Search for the cell housing the specified text and yield its [x, y] center coordinate. 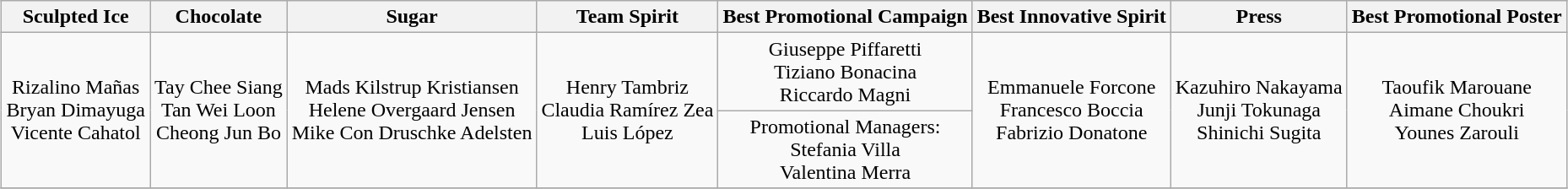
Emmanuele Forcone Francesco Boccia Fabrizio Donatone [1072, 111]
Team Spirit [628, 17]
Taoufik Marouane Aimane Choukri Younes Zarouli [1457, 111]
Rizalino Mañas Bryan Dimayuga Vicente Cahatol [76, 111]
Kazuhiro Nakayama Junji Tokunaga Shinichi Sugita [1259, 111]
Best Promotional Campaign [846, 17]
Promotional Managers: Stefania Villa Valentina Merra [846, 149]
Tay Chee Siang Tan Wei Loon Cheong Jun Bo [219, 111]
Best Promotional Poster [1457, 17]
Giuseppe Piffaretti Tiziano Bonacina Riccardo Magni [846, 72]
Sculpted Ice [76, 17]
Best Innovative Spirit [1072, 17]
Press [1259, 17]
Henry Tambriz Claudia Ramírez Zea Luis López [628, 111]
Sugar [412, 17]
Chocolate [219, 17]
Mads Kilstrup Kristiansen Helene Overgaard Jensen Mike Con Druschke Adelsten [412, 111]
